Return (X, Y) of the center of cell containing provided text 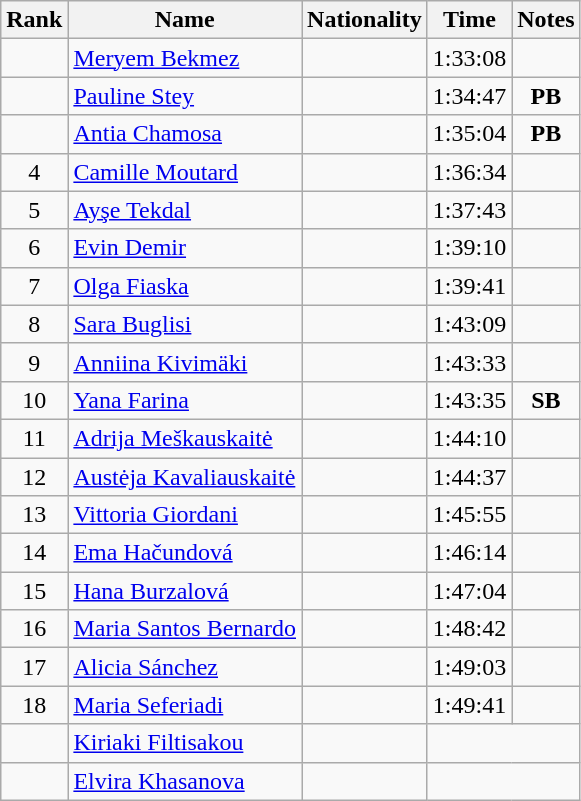
1:35:04 (469, 134)
6 (34, 248)
1:34:47 (469, 96)
1:44:10 (469, 438)
1:36:34 (469, 172)
1:45:55 (469, 515)
Pauline Stey (185, 96)
Austėja Kavaliauskaitė (185, 477)
1:39:41 (469, 286)
5 (34, 210)
1:49:03 (469, 667)
15 (34, 591)
1:43:35 (469, 400)
Olga Fiaska (185, 286)
Yana Farina (185, 400)
1:46:14 (469, 553)
Vittoria Giordani (185, 515)
Hana Burzalová (185, 591)
Rank (34, 20)
Adrija Meškauskaitė (185, 438)
Camille Moutard (185, 172)
10 (34, 400)
16 (34, 629)
Nationality (365, 20)
Maria Seferiadi (185, 705)
Name (185, 20)
Ayşe Tekdal (185, 210)
Time (469, 20)
1:39:10 (469, 248)
Maria Santos Bernardo (185, 629)
Elvira Khasanova (185, 781)
14 (34, 553)
1:49:41 (469, 705)
Evin Demir (185, 248)
SB (546, 400)
Kiriaki Filtisakou (185, 743)
1:43:33 (469, 362)
Anniina Kivimäki (185, 362)
4 (34, 172)
Sara Buglisi (185, 324)
1:44:37 (469, 477)
11 (34, 438)
13 (34, 515)
12 (34, 477)
Ema Hačundová (185, 553)
Antia Chamosa (185, 134)
18 (34, 705)
17 (34, 667)
9 (34, 362)
1:33:08 (469, 58)
1:37:43 (469, 210)
Notes (546, 20)
8 (34, 324)
1:47:04 (469, 591)
1:48:42 (469, 629)
Alicia Sánchez (185, 667)
7 (34, 286)
Meryem Bekmez (185, 58)
1:43:09 (469, 324)
